Determine the [X, Y] coordinate at the center of the cell enclosing the given text.  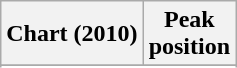
Peakposition [189, 34]
Chart (2010) [72, 34]
